Return the [X, Y] coordinate for the center point of the cell that contains the specified text.  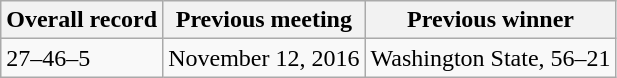
Previous meeting [264, 20]
27–46–5 [82, 58]
Washington State, 56–21 [490, 58]
Overall record [82, 20]
November 12, 2016 [264, 58]
Previous winner [490, 20]
